Search for the cell housing the specified text and yield its (X, Y) center coordinate. 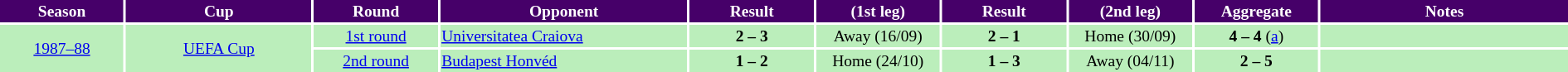
1987–88 (61, 48)
2 – 3 (752, 36)
Cup (219, 12)
Home (30/09) (1130, 36)
2 – 1 (1004, 36)
Opponent (564, 12)
2nd round (377, 61)
1st round (377, 36)
Away (16/09) (878, 36)
(2nd leg) (1130, 12)
Universitatea Craiova (564, 36)
(1st leg) (878, 12)
Budapest Honvéd (564, 61)
4 – 4 (a) (1256, 36)
1 – 3 (1004, 61)
2 – 5 (1256, 61)
Notes (1444, 12)
1 – 2 (752, 61)
UEFA Cup (219, 48)
Home (24/10) (878, 61)
Season (61, 12)
Aggregate (1256, 12)
Round (377, 12)
Away (04/11) (1130, 61)
